Identify which cell holds the provided text, then report its [X, Y] central coordinate. 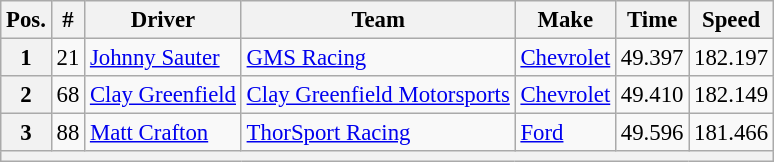
2 [26, 95]
49.410 [652, 95]
Pos. [26, 20]
1 [26, 58]
Clay Greenfield Motorsports [378, 95]
ThorSport Racing [378, 133]
Team [378, 20]
21 [68, 58]
GMS Racing [378, 58]
181.466 [732, 133]
3 [26, 133]
49.596 [652, 133]
Time [652, 20]
68 [68, 95]
Ford [565, 133]
Matt Crafton [164, 133]
Speed [732, 20]
182.197 [732, 58]
Johnny Sauter [164, 58]
# [68, 20]
Make [565, 20]
88 [68, 133]
182.149 [732, 95]
Clay Greenfield [164, 95]
Driver [164, 20]
49.397 [652, 58]
